Return the [x, y] coordinate for the center point of the cell that contains the specified text.  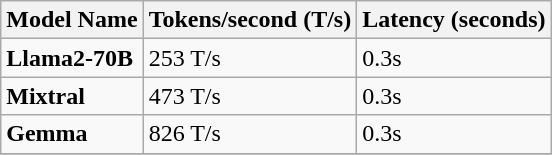
Gemma [72, 134]
Model Name [72, 20]
253 T/s [250, 58]
Llama2-70B [72, 58]
826 T/s [250, 134]
Mixtral [72, 96]
Latency (seconds) [454, 20]
Tokens/second (T/s) [250, 20]
473 T/s [250, 96]
